Return [X, Y] of the center of cell containing provided text 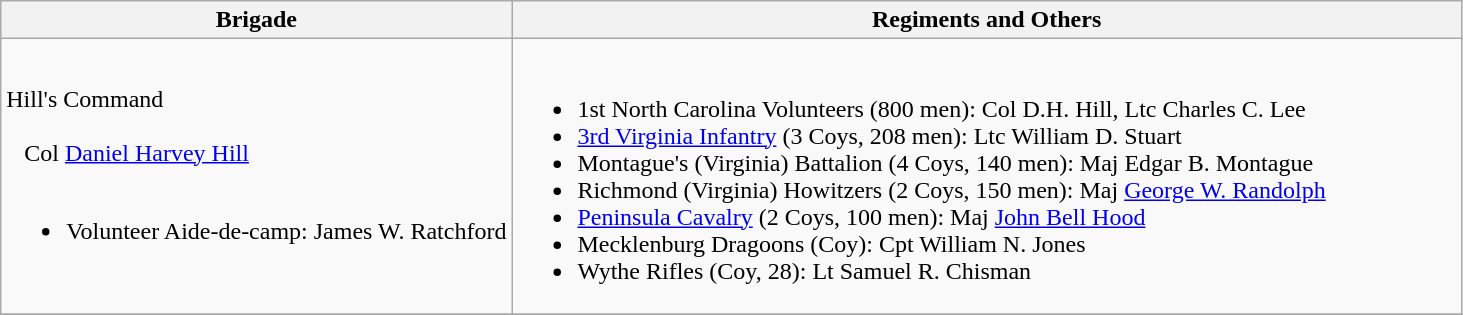
Regiments and Others [986, 20]
Brigade [256, 20]
Hill's Command Col Daniel Harvey Hill Volunteer Aide-de-camp: James W. Ratchford [256, 176]
